Scan for the cell matching the given text and deliver its (x, y) coordinate at center. 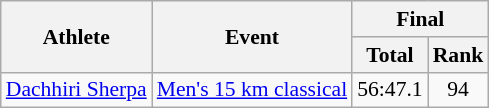
Athlete (76, 36)
94 (458, 90)
Event (252, 36)
Dachhiri Sherpa (76, 90)
Men's 15 km classical (252, 90)
Final (420, 19)
Total (390, 55)
Rank (458, 55)
56:47.1 (390, 90)
